Capture the cell that displays the provided text and extract its (X, Y) central coordinate. 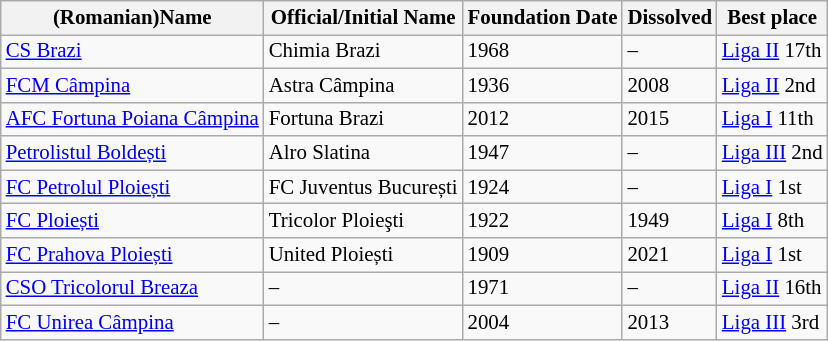
AFC Fortuna Poiana Câmpina (132, 119)
Liga I 11th (772, 119)
2012 (543, 119)
1968 (543, 51)
Dissolved (669, 18)
Liga II 16th (772, 288)
Tricolor Ploieşti (364, 221)
CS Brazi (132, 51)
2021 (669, 255)
(Romanian)Name (132, 18)
Liga III 2nd (772, 153)
1922 (543, 221)
Fortuna Brazi (364, 119)
Liga III 3rd (772, 322)
1936 (543, 85)
Astra Câmpina (364, 85)
Liga II 17th (772, 51)
Foundation Date (543, 18)
1949 (669, 221)
1924 (543, 187)
FC Ploiești (132, 221)
FCM Câmpina (132, 85)
Alro Slatina (364, 153)
FC Juventus București (364, 187)
CSO Tricolorul Breaza (132, 288)
1909 (543, 255)
United Ploiești (364, 255)
Best place (772, 18)
Liga I 8th (772, 221)
2013 (669, 322)
2008 (669, 85)
FC Prahova Ploiești (132, 255)
FC Petrolul Ploiești (132, 187)
2004 (543, 322)
Liga II 2nd (772, 85)
Official/Initial Name (364, 18)
1947 (543, 153)
1971 (543, 288)
Petrolistul Boldești (132, 153)
FC Unirea Câmpina (132, 322)
2015 (669, 119)
Chimia Brazi (364, 51)
